Scan for the cell matching the given text and deliver its (X, Y) coordinate at center. 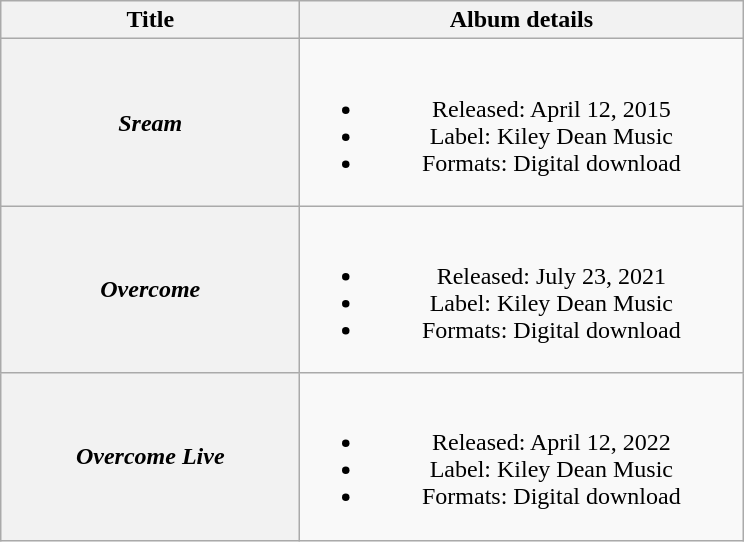
Released: April 12, 2015Label: Kiley Dean MusicFormats: Digital download (522, 122)
Overcome (150, 290)
Released: April 12, 2022Label: Kiley Dean MusicFormats: Digital download (522, 456)
Album details (522, 20)
Overcome Live (150, 456)
Title (150, 20)
Released: July 23, 2021Label: Kiley Dean MusicFormats: Digital download (522, 290)
Sream (150, 122)
